Detect which cell encompasses the target text, then output its (X, Y) center coordinate. 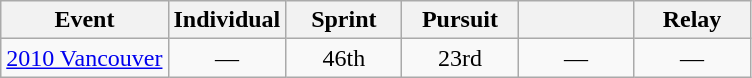
Sprint (344, 20)
Pursuit (460, 20)
46th (344, 58)
2010 Vancouver (84, 58)
Relay (692, 20)
23rd (460, 58)
Event (84, 20)
Individual (227, 20)
